Determine the (X, Y) coordinate at the center of the cell enclosing the given text.  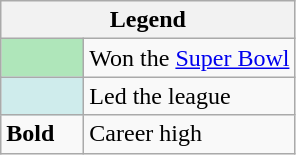
Legend (148, 20)
Led the league (190, 96)
Career high (190, 134)
Won the Super Bowl (190, 58)
Bold (42, 134)
